Output the [x, y] coordinate of the center of the cell containing the given text.  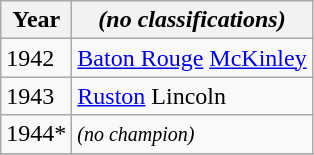
Ruston Lincoln [192, 96]
1943 [36, 96]
1942 [36, 58]
(no classifications) [192, 20]
(no champion) [192, 134]
Baton Rouge McKinley [192, 58]
Year [36, 20]
1944* [36, 134]
